For the text-containing cell, return its midpoint in [X, Y] coordinate format. 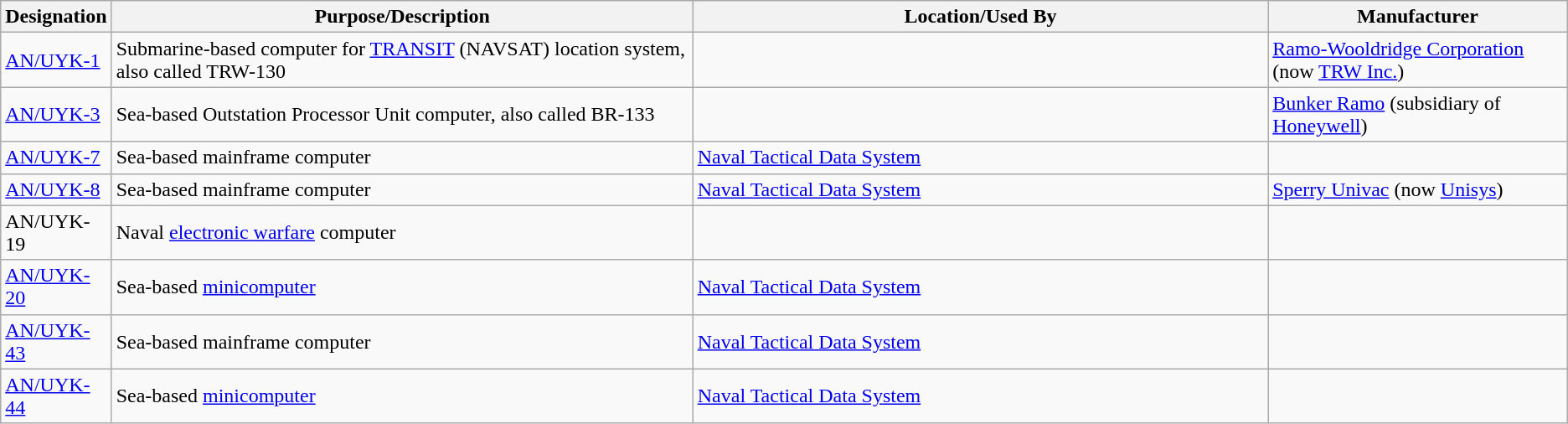
Submarine-based computer for TRANSIT (NAVSAT) location system, also called TRW-130 [402, 60]
Sea-based Outstation Processor Unit computer, also called BR-133 [402, 114]
AN/UYK-43 [56, 342]
Location/Used By [980, 17]
Purpose/Description [402, 17]
AN/UYK-8 [56, 189]
AN/UYK-20 [56, 287]
AN/UYK-1 [56, 60]
AN/UYK-3 [56, 114]
AN/UYK-19 [56, 233]
Naval electronic warfare computer [402, 233]
Designation [56, 17]
Bunker Ramo (subsidiary of Honeywell) [1418, 114]
AN/UYK-7 [56, 158]
AN/UYK-44 [56, 396]
Sperry Univac (now Unisys) [1418, 189]
Ramo-Wooldridge Corporation (now TRW Inc.) [1418, 60]
Manufacturer [1418, 17]
